Provide the [X, Y] coordinate of the cell's center where the given text is located.  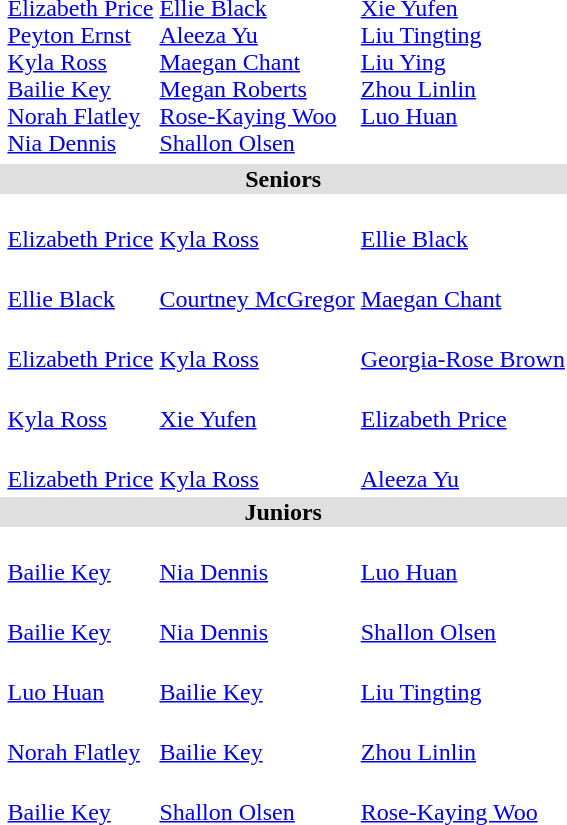
Xie Yufen [257, 406]
Aleeza Yu [462, 466]
Maegan Chant [462, 286]
Norah Flatley [80, 738]
Liu Tingting [462, 678]
Zhou Linlin [462, 738]
Seniors [283, 179]
Georgia-Rose Brown [462, 346]
Shallon Olsen [462, 618]
Courtney McGregor [257, 286]
Juniors [283, 512]
